Extract the [x, y] coordinate from the center of the cell holding the provided text.  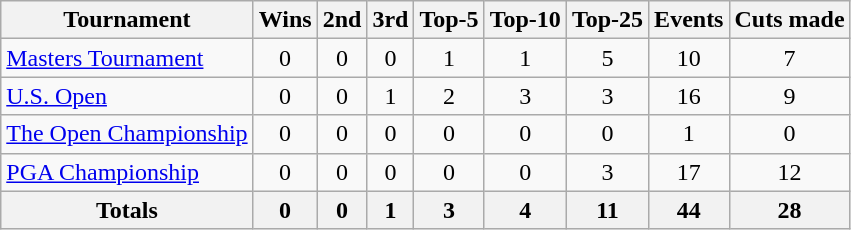
10 [689, 58]
Tournament [127, 20]
11 [607, 210]
44 [689, 210]
9 [790, 96]
Masters Tournament [127, 58]
Totals [127, 210]
5 [607, 58]
Top-10 [525, 20]
12 [790, 172]
16 [689, 96]
U.S. Open [127, 96]
Top-5 [449, 20]
3rd [390, 20]
PGA Championship [127, 172]
17 [689, 172]
4 [525, 210]
7 [790, 58]
Cuts made [790, 20]
Top-25 [607, 20]
The Open Championship [127, 134]
2 [449, 96]
Wins [285, 20]
28 [790, 210]
Events [689, 20]
2nd [342, 20]
